Locate the cell with the specified text and output its [X, Y] center coordinate. 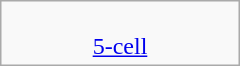
5-cell [120, 34]
